Search for the cell housing the specified text and yield its (X, Y) center coordinate. 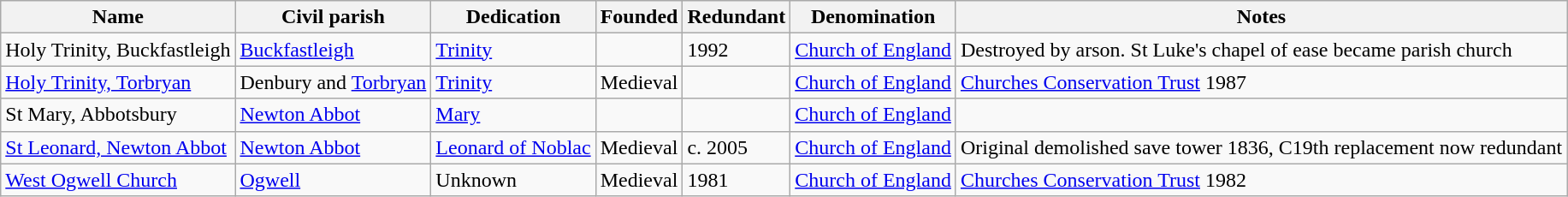
Destroyed by arson. St Luke's chapel of ease became parish church (1261, 50)
Name (118, 17)
St Leonard, Newton Abbot (118, 147)
Original demolished save tower 1836, C19th replacement now redundant (1261, 147)
Holy Trinity, Buckfastleigh (118, 50)
Buckfastleigh (334, 50)
Denomination (873, 17)
Unknown (513, 180)
Churches Conservation Trust 1982 (1261, 180)
1981 (737, 180)
Leonard of Noblac (513, 147)
c. 2005 (737, 147)
Civil parish (334, 17)
Denbury and Torbryan (334, 82)
Redundant (737, 17)
Ogwell (334, 180)
West Ogwell Church (118, 180)
Mary (513, 115)
1992 (737, 50)
Notes (1261, 17)
Dedication (513, 17)
Churches Conservation Trust 1987 (1261, 82)
St Mary, Abbotsbury (118, 115)
Founded (639, 17)
Holy Trinity, Torbryan (118, 82)
